Determine the [X, Y] coordinate at the center of the cell enclosing the given text.  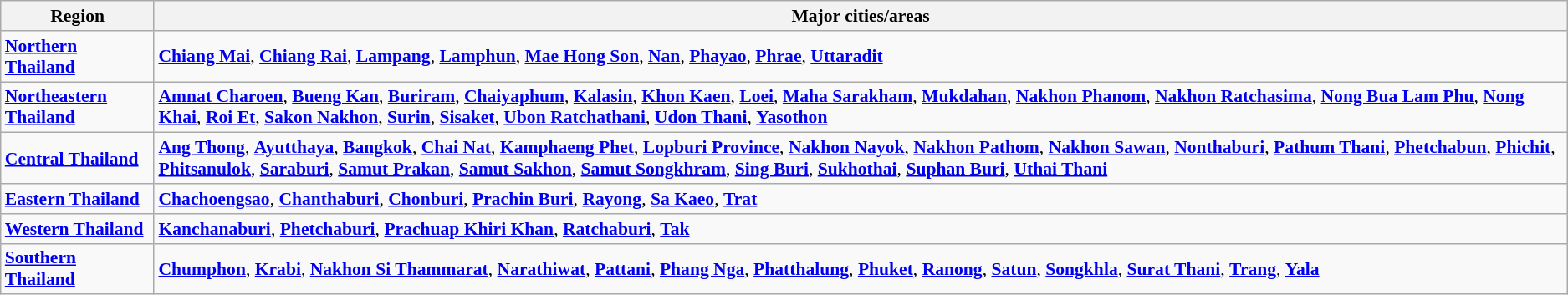
Southern Thailand [78, 269]
Western Thailand [78, 229]
Central Thailand [78, 159]
Chiang Mai, Chiang Rai, Lampang, Lamphun, Mae Hong Son, Nan, Phayao, Phrae, Uttaradit [860, 57]
Northeastern Thailand [78, 107]
Northern Thailand [78, 57]
Kanchanaburi, Phetchaburi, Prachuap Khiri Khan, Ratchaburi, Tak [860, 229]
Chumphon, Krabi, Nakhon Si Thammarat, Narathiwat, Pattani, Phang Nga, Phatthalung, Phuket, Ranong, Satun, Songkhla, Surat Thani, Trang, Yala [860, 269]
Chachoengsao, Chanthaburi, Chonburi, Prachin Buri, Rayong, Sa Kaeo, Trat [860, 199]
Eastern Thailand [78, 199]
Region [78, 16]
Major cities/areas [860, 16]
